Identify which cell holds the provided text, then report its (X, Y) central coordinate. 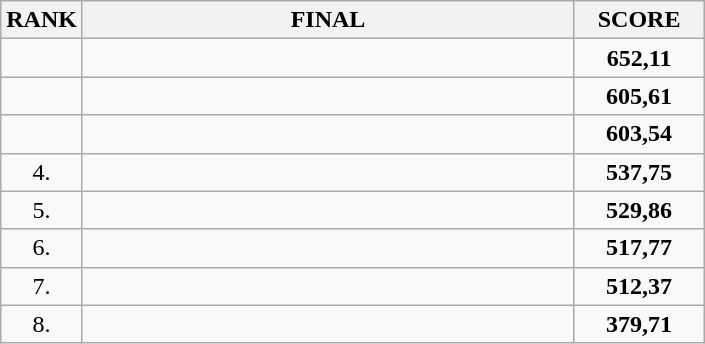
4. (42, 172)
8. (42, 324)
512,37 (640, 286)
605,61 (640, 96)
6. (42, 248)
SCORE (640, 20)
7. (42, 286)
RANK (42, 20)
379,71 (640, 324)
FINAL (328, 20)
517,77 (640, 248)
652,11 (640, 58)
529,86 (640, 210)
603,54 (640, 134)
537,75 (640, 172)
5. (42, 210)
